Detect which cell encompasses the target text, then output its [x, y] center coordinate. 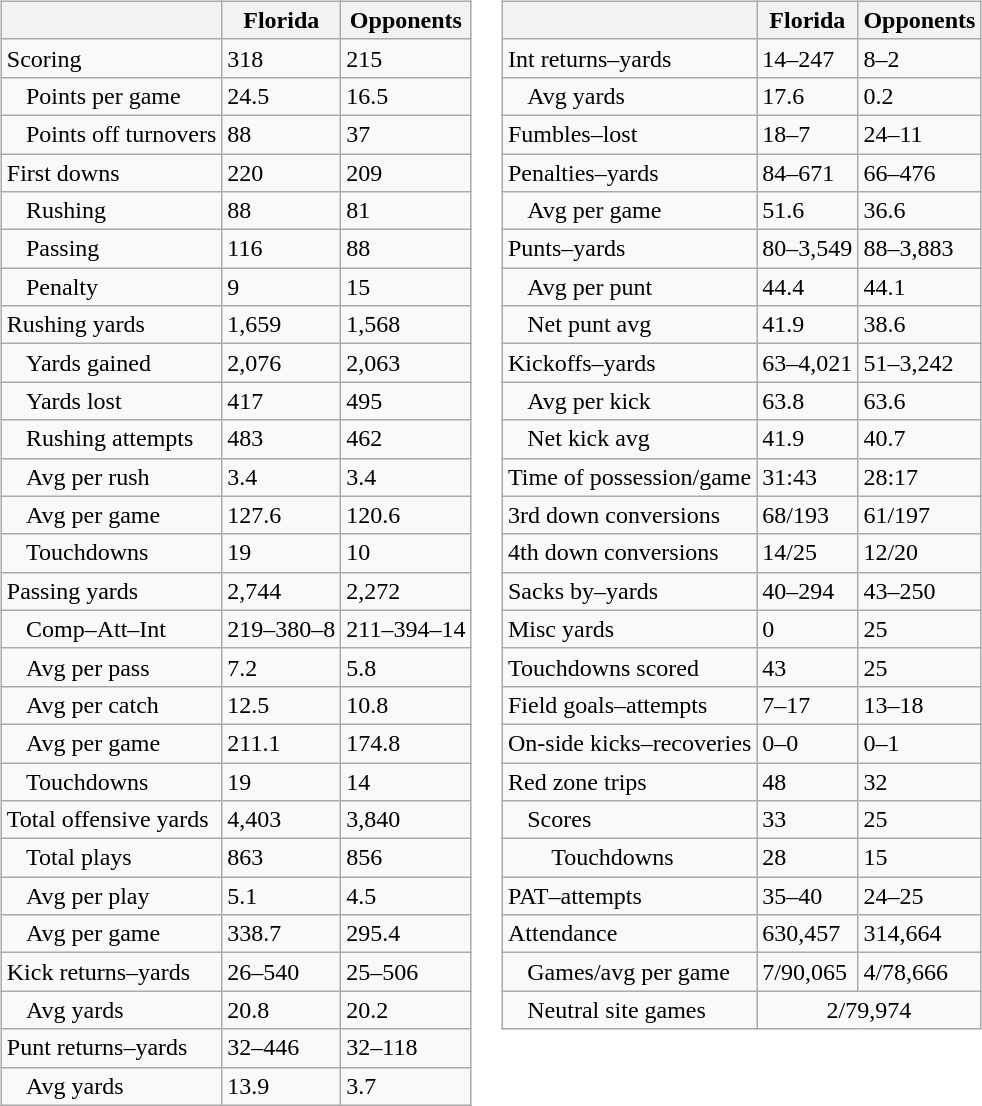
43–250 [920, 591]
7/90,065 [808, 972]
18–7 [808, 134]
Rushing attempts [111, 439]
63.8 [808, 401]
16.5 [406, 96]
84–671 [808, 173]
10 [406, 553]
Kickoffs–yards [629, 363]
Rushing yards [111, 325]
35–40 [808, 896]
4th down conversions [629, 553]
On-side kicks–recoveries [629, 743]
2/79,974 [869, 1010]
5.1 [282, 896]
1,568 [406, 325]
40.7 [920, 439]
24–25 [920, 896]
120.6 [406, 515]
Total offensive yards [111, 820]
318 [282, 58]
Avg per kick [629, 401]
0–0 [808, 743]
Attendance [629, 934]
10.8 [406, 705]
20.2 [406, 1010]
31:43 [808, 477]
4,403 [282, 820]
20.8 [282, 1010]
4/78,666 [920, 972]
483 [282, 439]
Misc yards [629, 629]
Penalty [111, 287]
Net punt avg [629, 325]
12.5 [282, 705]
8–2 [920, 58]
314,664 [920, 934]
5.8 [406, 667]
Red zone trips [629, 781]
24.5 [282, 96]
211.1 [282, 743]
68/193 [808, 515]
Yards gained [111, 363]
3rd down conversions [629, 515]
3.7 [406, 1086]
Avg per catch [111, 705]
Games/avg per game [629, 972]
Passing [111, 249]
Avg per rush [111, 477]
PAT–attempts [629, 896]
174.8 [406, 743]
66–476 [920, 173]
14/25 [808, 553]
24–11 [920, 134]
Punts–yards [629, 249]
88–3,883 [920, 249]
63–4,021 [808, 363]
2,272 [406, 591]
630,457 [808, 934]
51–3,242 [920, 363]
Sacks by–yards [629, 591]
44.1 [920, 287]
2,076 [282, 363]
28 [808, 858]
63.6 [920, 401]
12/20 [920, 553]
4.5 [406, 896]
51.6 [808, 211]
211–394–14 [406, 629]
3,840 [406, 820]
Comp–Att–Int [111, 629]
Net kick avg [629, 439]
14–247 [808, 58]
28:17 [920, 477]
Avg per punt [629, 287]
Points per game [111, 96]
43 [808, 667]
81 [406, 211]
0.2 [920, 96]
Avg per play [111, 896]
26–540 [282, 972]
33 [808, 820]
37 [406, 134]
Avg per pass [111, 667]
0 [808, 629]
7–17 [808, 705]
215 [406, 58]
2,063 [406, 363]
Time of possession/game [629, 477]
Punt returns–yards [111, 1048]
40–294 [808, 591]
Passing yards [111, 591]
Kick returns–yards [111, 972]
2,744 [282, 591]
Points off turnovers [111, 134]
462 [406, 439]
14 [406, 781]
116 [282, 249]
32–446 [282, 1048]
417 [282, 401]
32 [920, 781]
Field goals–attempts [629, 705]
Scores [629, 820]
863 [282, 858]
220 [282, 173]
338.7 [282, 934]
36.6 [920, 211]
48 [808, 781]
856 [406, 858]
17.6 [808, 96]
219–380–8 [282, 629]
209 [406, 173]
Neutral site games [629, 1010]
Fumbles–lost [629, 134]
495 [406, 401]
13.9 [282, 1086]
9 [282, 287]
44.4 [808, 287]
First downs [111, 173]
38.6 [920, 325]
Scoring [111, 58]
1,659 [282, 325]
13–18 [920, 705]
80–3,549 [808, 249]
7.2 [282, 667]
127.6 [282, 515]
Rushing [111, 211]
61/197 [920, 515]
25–506 [406, 972]
Yards lost [111, 401]
Penalties–yards [629, 173]
Touchdowns scored [629, 667]
Int returns–yards [629, 58]
32–118 [406, 1048]
295.4 [406, 934]
0–1 [920, 743]
Total plays [111, 858]
